Extract the [X, Y] coordinate from the center of the cell holding the provided text.  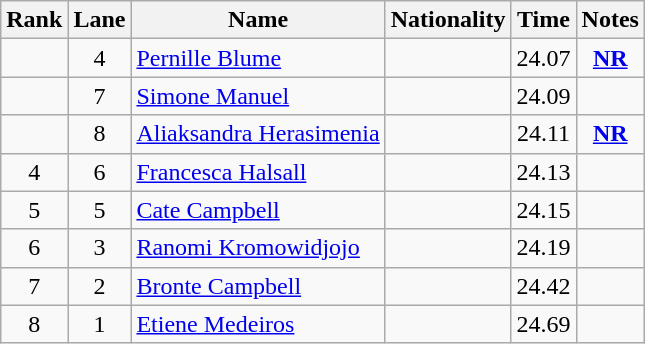
Time [544, 20]
1 [100, 324]
Rank [34, 20]
24.13 [544, 172]
24.42 [544, 286]
2 [100, 286]
Bronte Campbell [258, 286]
24.15 [544, 210]
3 [100, 248]
Simone Manuel [258, 96]
Nationality [448, 20]
24.07 [544, 58]
24.19 [544, 248]
Name [258, 20]
Cate Campbell [258, 210]
Pernille Blume [258, 58]
Notes [610, 20]
Ranomi Kromowidjojo [258, 248]
Francesca Halsall [258, 172]
Etiene Medeiros [258, 324]
24.09 [544, 96]
24.11 [544, 134]
24.69 [544, 324]
Lane [100, 20]
Aliaksandra Herasimenia [258, 134]
